Return (X, Y) of the center of cell containing provided text 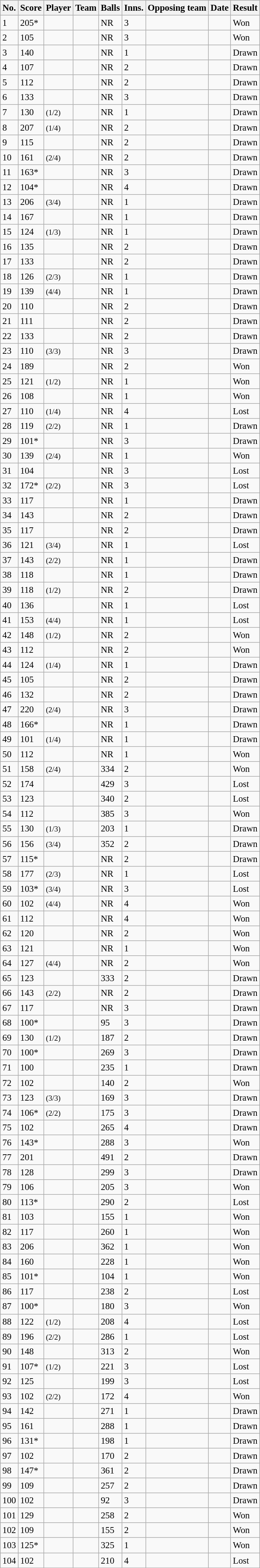
22 (10, 336)
Result (245, 8)
75 (10, 1127)
88 (10, 1321)
174 (31, 784)
76 (10, 1142)
62 (10, 933)
106 (31, 1187)
106* (31, 1113)
10 (10, 157)
69 (10, 1038)
13 (10, 202)
49 (10, 739)
71 (10, 1068)
37 (10, 560)
14 (10, 217)
93 (10, 1396)
52 (10, 784)
9 (10, 142)
42 (10, 635)
172* (31, 486)
27 (10, 411)
90 (10, 1351)
175 (111, 1113)
89 (10, 1337)
81 (10, 1217)
385 (111, 814)
257 (111, 1486)
29 (10, 441)
77 (10, 1157)
98 (10, 1471)
94 (10, 1411)
115 (31, 142)
87 (10, 1307)
45 (10, 680)
8 (10, 127)
167 (31, 217)
18 (10, 277)
205* (31, 23)
30 (10, 456)
67 (10, 1008)
Score (31, 8)
170 (111, 1456)
84 (10, 1262)
5 (10, 83)
340 (111, 799)
74 (10, 1113)
21 (10, 321)
7 (10, 112)
352 (111, 844)
172 (111, 1396)
43 (10, 650)
132 (31, 694)
60 (10, 904)
68 (10, 1023)
Team (86, 8)
63 (10, 948)
177 (31, 874)
286 (111, 1337)
208 (111, 1321)
53 (10, 799)
199 (111, 1381)
108 (31, 396)
97 (10, 1456)
147* (31, 1471)
44 (10, 665)
131* (31, 1441)
25 (10, 381)
24 (10, 366)
166* (31, 724)
361 (111, 1471)
260 (111, 1232)
Player (58, 8)
70 (10, 1053)
198 (111, 1441)
142 (31, 1411)
86 (10, 1292)
107 (31, 68)
16 (10, 247)
220 (31, 710)
201 (31, 1157)
429 (111, 784)
91 (10, 1366)
334 (111, 769)
203 (111, 829)
238 (111, 1292)
28 (10, 426)
143* (31, 1142)
38 (10, 575)
46 (10, 694)
99 (10, 1486)
36 (10, 545)
313 (111, 1351)
228 (111, 1262)
12 (10, 187)
491 (111, 1157)
129 (31, 1516)
78 (10, 1172)
104* (31, 187)
122 (31, 1321)
20 (10, 307)
72 (10, 1083)
160 (31, 1262)
82 (10, 1232)
Inns. (134, 8)
35 (10, 530)
153 (31, 620)
125 (31, 1381)
136 (31, 605)
54 (10, 814)
Opposing team (177, 8)
6 (10, 97)
187 (111, 1038)
119 (31, 426)
169 (111, 1097)
180 (111, 1307)
15 (10, 232)
333 (111, 978)
26 (10, 396)
258 (111, 1516)
125* (31, 1545)
163* (31, 172)
207 (31, 127)
115* (31, 859)
66 (10, 993)
85 (10, 1277)
31 (10, 471)
50 (10, 754)
120 (31, 933)
17 (10, 262)
362 (111, 1247)
23 (10, 351)
79 (10, 1187)
59 (10, 889)
269 (111, 1053)
40 (10, 605)
103* (31, 889)
39 (10, 590)
96 (10, 1441)
33 (10, 501)
65 (10, 978)
19 (10, 291)
41 (10, 620)
34 (10, 515)
56 (10, 844)
Date (219, 8)
Balls (111, 8)
113* (31, 1202)
128 (31, 1172)
299 (111, 1172)
235 (111, 1068)
64 (10, 963)
196 (31, 1337)
57 (10, 859)
158 (31, 769)
32 (10, 486)
135 (31, 247)
107* (31, 1366)
126 (31, 277)
73 (10, 1097)
290 (111, 1202)
58 (10, 874)
111 (31, 321)
189 (31, 366)
48 (10, 724)
55 (10, 829)
210 (111, 1560)
83 (10, 1247)
11 (10, 172)
61 (10, 918)
325 (111, 1545)
205 (111, 1187)
47 (10, 710)
221 (111, 1366)
No. (10, 8)
51 (10, 769)
271 (111, 1411)
127 (31, 963)
265 (111, 1127)
80 (10, 1202)
156 (31, 844)
